Determine the [x, y] coordinate at the center of the cell enclosing the given text.  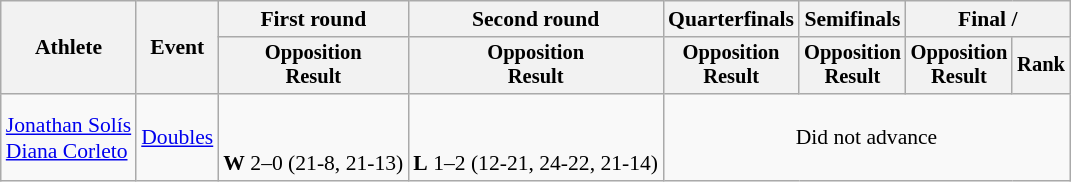
Rank [1041, 66]
Event [177, 48]
Jonathan SolísDiana Corleto [68, 138]
First round [313, 19]
Athlete [68, 48]
W 2–0 (21-8, 21-13) [313, 138]
Second round [536, 19]
Semifinals [852, 19]
L 1–2 (12-21, 24-22, 21-14) [536, 138]
Final / [988, 19]
Quarterfinals [731, 19]
Doubles [177, 138]
Did not advance [866, 138]
